Return the (X, Y) coordinate for the center point of the cell that contains the specified text.  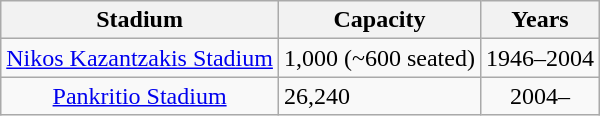
2004– (540, 96)
Stadium (140, 20)
Capacity (379, 20)
Years (540, 20)
Pankritio Stadium (140, 96)
26,240 (379, 96)
Nikos Kazantzakis Stadium (140, 58)
1946–2004 (540, 58)
1,000 (~600 seated) (379, 58)
